Scan for the cell matching the given text and deliver its (X, Y) coordinate at center. 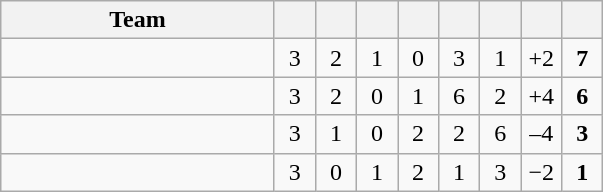
Team (138, 20)
−2 (542, 172)
+2 (542, 58)
7 (582, 58)
–4 (542, 134)
+4 (542, 96)
